Return (X, Y) of the center of cell containing provided text 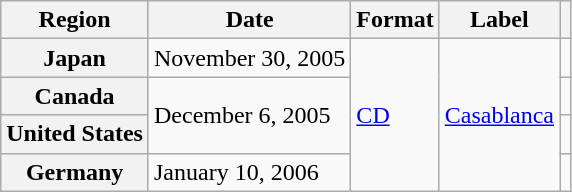
Format (395, 20)
Label (499, 20)
CD (395, 115)
Region (75, 20)
January 10, 2006 (249, 172)
November 30, 2005 (249, 58)
Germany (75, 172)
United States (75, 134)
December 6, 2005 (249, 115)
Japan (75, 58)
Casablanca (499, 115)
Canada (75, 96)
Date (249, 20)
